Return the (X, Y) coordinate for the center point of the cell that contains the specified text.  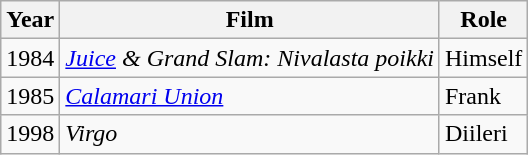
1984 (30, 58)
Himself (483, 58)
Diileri (483, 134)
Role (483, 20)
Virgo (250, 134)
1998 (30, 134)
Frank (483, 96)
Film (250, 20)
Juice & Grand Slam: Nivalasta poikki (250, 58)
Year (30, 20)
Calamari Union (250, 96)
1985 (30, 96)
